From the cell containing the given text, extract its center point as (x, y) coordinate. 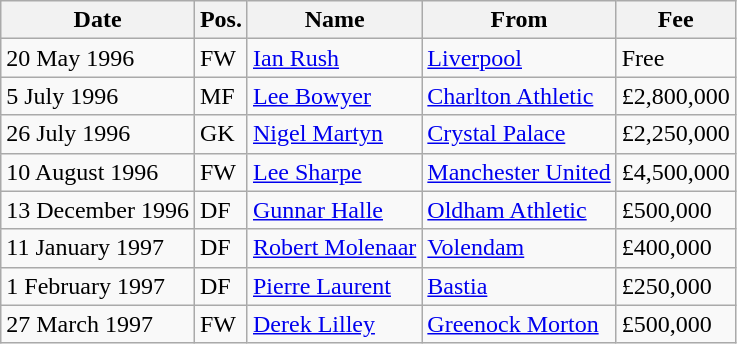
£2,250,000 (676, 134)
Crystal Palace (519, 134)
Nigel Martyn (334, 134)
20 May 1996 (98, 58)
Pos. (220, 20)
Lee Sharpe (334, 172)
MF (220, 96)
£250,000 (676, 286)
£2,800,000 (676, 96)
Bastia (519, 286)
26 July 1996 (98, 134)
£4,500,000 (676, 172)
Free (676, 58)
Liverpool (519, 58)
5 July 1996 (98, 96)
Lee Bowyer (334, 96)
Derek Lilley (334, 324)
27 March 1997 (98, 324)
Charlton Athletic (519, 96)
Ian Rush (334, 58)
Fee (676, 20)
Greenock Morton (519, 324)
Oldham Athletic (519, 210)
From (519, 20)
Robert Molenaar (334, 248)
13 December 1996 (98, 210)
£400,000 (676, 248)
Pierre Laurent (334, 286)
GK (220, 134)
10 August 1996 (98, 172)
Name (334, 20)
Volendam (519, 248)
Date (98, 20)
11 January 1997 (98, 248)
Gunnar Halle (334, 210)
1 February 1997 (98, 286)
Manchester United (519, 172)
